Scan for the cell matching the given text and deliver its [x, y] coordinate at center. 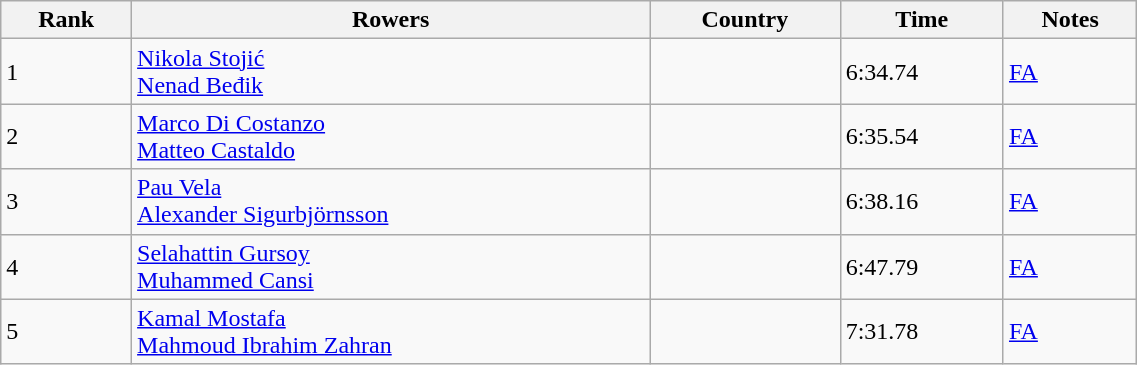
6:34.74 [922, 72]
Rowers [391, 20]
3 [66, 202]
5 [66, 332]
2 [66, 136]
Notes [1070, 20]
6:35.54 [922, 136]
4 [66, 266]
6:38.16 [922, 202]
7:31.78 [922, 332]
Nikola StojićNenad Beđik [391, 72]
Time [922, 20]
Country [746, 20]
Pau VelaAlexander Sigurbjörnsson [391, 202]
Marco Di CostanzoMatteo Castaldo [391, 136]
1 [66, 72]
Selahattin GursoyMuhammed Cansi [391, 266]
Rank [66, 20]
6:47.79 [922, 266]
Kamal MostafaMahmoud Ibrahim Zahran [391, 332]
